Capture the cell that displays the provided text and extract its [x, y] central coordinate. 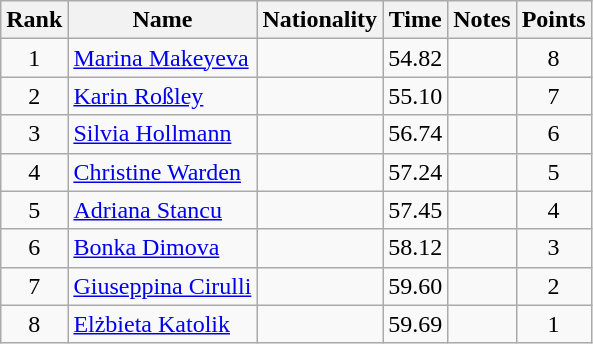
57.45 [416, 210]
Marina Makeyeva [162, 58]
Giuseppina Cirulli [162, 286]
Christine Warden [162, 172]
Karin Roßley [162, 96]
58.12 [416, 248]
59.60 [416, 286]
Rank [34, 20]
Silvia Hollmann [162, 134]
Adriana Stancu [162, 210]
56.74 [416, 134]
55.10 [416, 96]
59.69 [416, 324]
Elżbieta Katolik [162, 324]
Points [554, 20]
Name [162, 20]
54.82 [416, 58]
Time [416, 20]
57.24 [416, 172]
Nationality [320, 20]
Notes [482, 20]
Bonka Dimova [162, 248]
